Output the (x, y) coordinate of the center of the cell containing the given text.  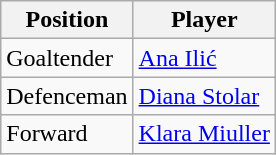
Goaltender (67, 58)
Ana Ilić (204, 58)
Defenceman (67, 96)
Forward (67, 134)
Position (67, 20)
Player (204, 20)
Diana Stolar (204, 96)
Klara Miuller (204, 134)
